Pinpoint the cell where the given text exists, returning its [X, Y] midpoint coordinate. 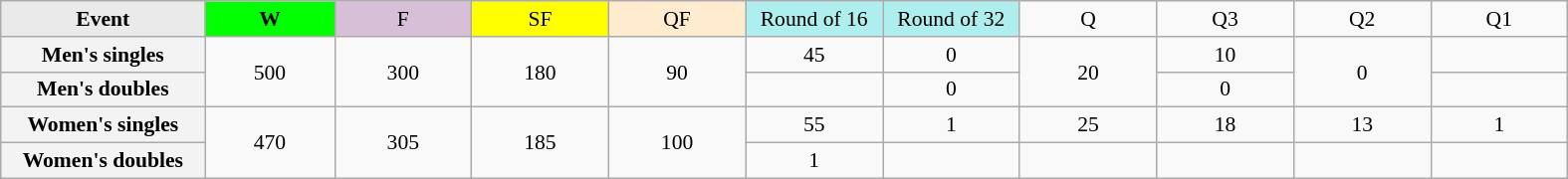
500 [270, 72]
Event [104, 19]
55 [814, 125]
25 [1088, 125]
305 [403, 143]
W [270, 19]
Women's singles [104, 125]
100 [677, 143]
180 [541, 72]
Q1 [1499, 19]
20 [1088, 72]
45 [814, 55]
Women's doubles [104, 161]
10 [1226, 55]
90 [677, 72]
F [403, 19]
18 [1226, 125]
300 [403, 72]
13 [1362, 125]
Round of 32 [951, 19]
Q2 [1362, 19]
Round of 16 [814, 19]
185 [541, 143]
QF [677, 19]
470 [270, 143]
Q3 [1226, 19]
Men's singles [104, 55]
Q [1088, 19]
Men's doubles [104, 89]
SF [541, 19]
